Find where the given text appears and provide that cell's center as [x, y] coordinate. 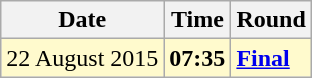
Date [82, 20]
22 August 2015 [82, 58]
Final [271, 58]
Time [198, 20]
07:35 [198, 58]
Round [271, 20]
